Provide the [x, y] coordinate of the cell's center where the given text is located.  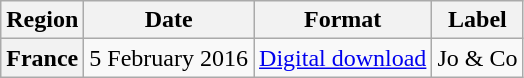
Format [343, 20]
5 February 2016 [169, 58]
Label [478, 20]
France [42, 58]
Digital download [343, 58]
Date [169, 20]
Region [42, 20]
Jo & Co [478, 58]
